Search for the cell housing the specified text and yield its [x, y] center coordinate. 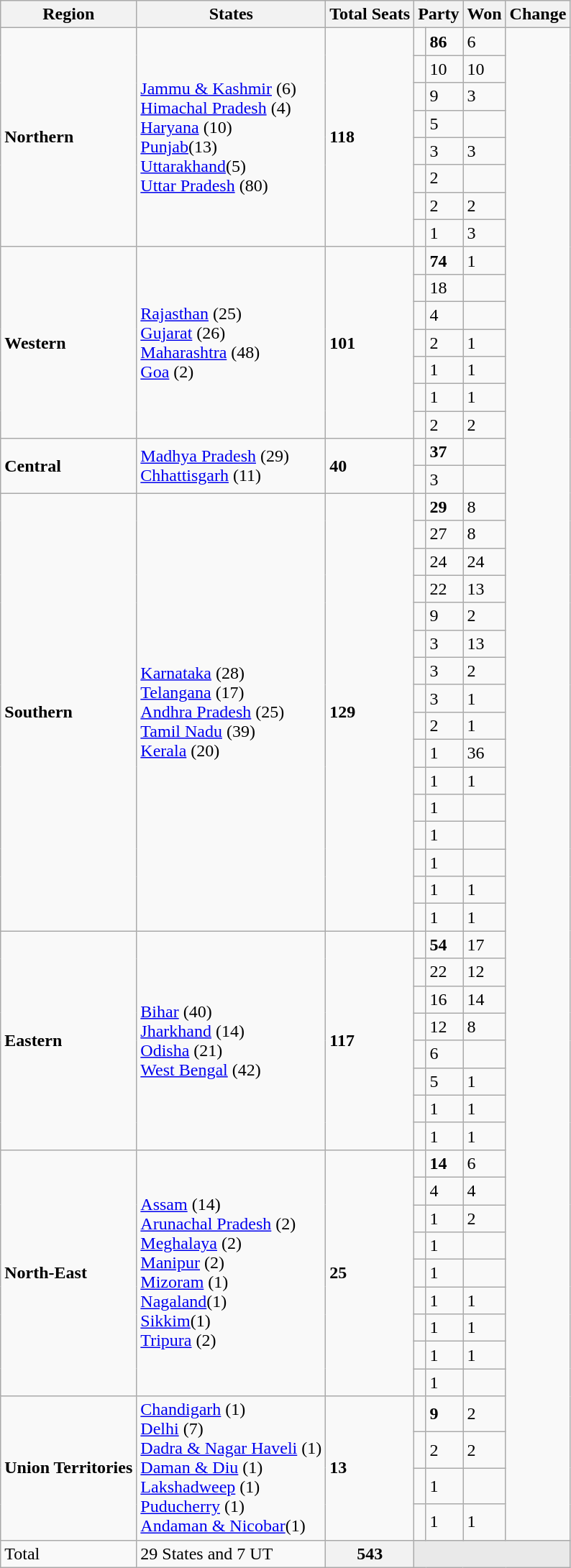
27 [444, 534]
74 [444, 260]
Assam (14)Arunachal Pradesh (2) Meghalaya (2) Manipur (2) Mizoram (1) Nagaland(1) Sikkim(1) Tripura (2) [232, 1273]
25 [370, 1273]
Total Seats [370, 14]
Madhya Pradesh (29) Chhattisgarh (11) [232, 466]
Union Territories [69, 1468]
Total [69, 1554]
North-East [69, 1273]
37 [444, 452]
18 [444, 288]
Western [69, 342]
Won [485, 14]
29 States and 7 UT [232, 1554]
16 [444, 999]
17 [485, 945]
Eastern [69, 1040]
40 [370, 466]
Rajasthan (25)Gujarat (26) Maharashtra (48) Goa (2) [232, 342]
Change [538, 14]
86 [444, 42]
543 [370, 1554]
101 [370, 342]
117 [370, 1040]
118 [370, 137]
Southern [69, 712]
129 [370, 712]
29 [444, 507]
54 [444, 945]
Chandigarh (1) Delhi (7) Dadra & Nagar Haveli (1) Daman & Diu (1) Lakshadweep (1) Puducherry (1) Andaman & Nicobar(1) [232, 1468]
Karnataka (28) Telangana (17) Andhra Pradesh (25) Tamil Nadu (39) Kerala (20) [232, 712]
Region [69, 14]
Jammu & Kashmir (6) Himachal Pradesh (4)Haryana (10) Punjab(13) Uttarakhand(5) Uttar Pradesh (80) [232, 137]
Central [69, 466]
Bihar (40)Jharkhand (14) Odisha (21) West Bengal (42) [232, 1040]
Party [439, 14]
36 [485, 753]
Northern [69, 137]
States [232, 14]
